Scan for the cell matching the given text and deliver its [x, y] coordinate at center. 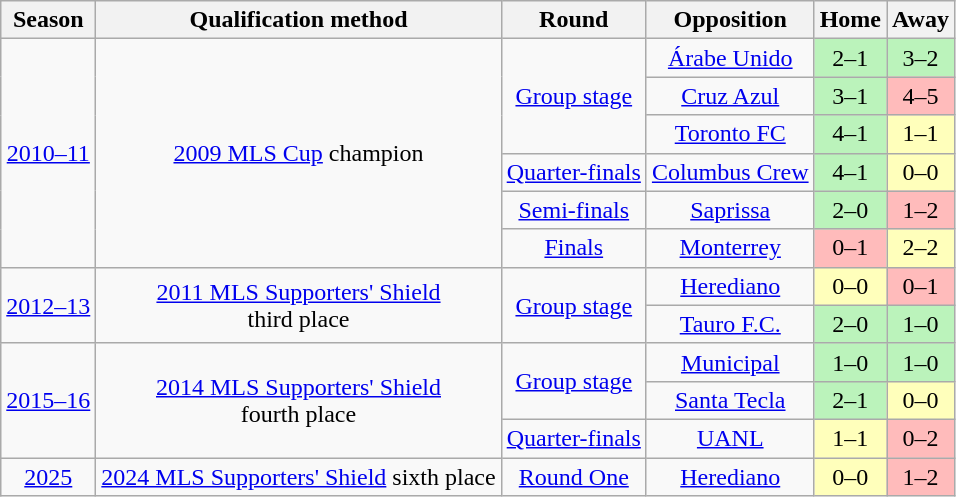
Round One [574, 477]
2015–16 [48, 400]
2012–13 [48, 305]
2014 MLS Supporters' Shieldfourth place [298, 400]
Municipal [730, 362]
2025 [48, 477]
4–5 [920, 96]
3–2 [920, 58]
2011 MLS Supporters' Shieldthird place [298, 305]
Finals [574, 248]
2010–11 [48, 153]
UANL [730, 438]
0–2 [920, 438]
Semi-finals [574, 210]
Home [850, 20]
Qualification method [298, 20]
Toronto FC [730, 134]
Opposition [730, 20]
Round [574, 20]
Tauro F.C. [730, 324]
Monterrey [730, 248]
3–1 [850, 96]
2009 MLS Cup champion [298, 153]
Saprissa [730, 210]
Árabe Unido [730, 58]
2–2 [920, 248]
Away [920, 20]
Columbus Crew [730, 172]
Season [48, 20]
Santa Tecla [730, 400]
2024 MLS Supporters' Shield sixth place [298, 477]
Cruz Azul [730, 96]
